Locate the cell with the specified text and output its (X, Y) center coordinate. 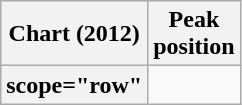
Peakposition (194, 34)
scope="row" (74, 85)
Chart (2012) (74, 34)
